Return the [X, Y] coordinate for the center point of the cell that contains the specified text.  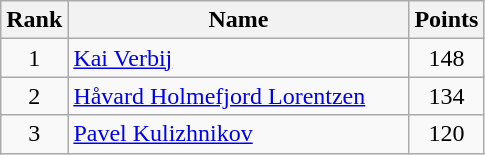
Kai Verbij [238, 58]
Name [238, 20]
1 [34, 58]
120 [446, 134]
Pavel Kulizhnikov [238, 134]
Points [446, 20]
2 [34, 96]
Håvard Holmefjord Lorentzen [238, 96]
Rank [34, 20]
3 [34, 134]
134 [446, 96]
148 [446, 58]
